Capture the cell that displays the provided text and extract its [x, y] central coordinate. 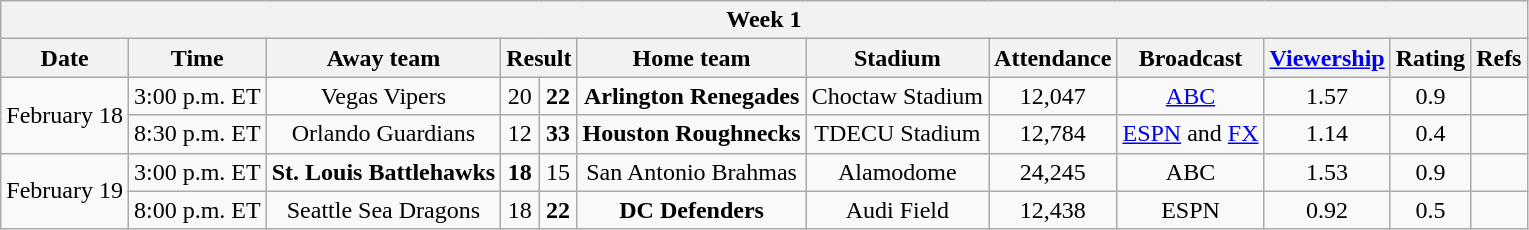
12 [520, 134]
February 18 [65, 115]
12,047 [1053, 96]
12,438 [1053, 210]
Orlando Guardians [383, 134]
Vegas Vipers [383, 96]
20 [520, 96]
15 [558, 172]
Stadium [897, 58]
Home team [692, 58]
Choctaw Stadium [897, 96]
DC Defenders [692, 210]
ESPN and FX [1190, 134]
Refs [1499, 58]
Audi Field [897, 210]
Away team [383, 58]
Date [65, 58]
1.14 [1327, 134]
1.53 [1327, 172]
San Antonio Brahmas [692, 172]
Seattle Sea Dragons [383, 210]
12,784 [1053, 134]
Result [539, 58]
0.4 [1430, 134]
8:30 p.m. ET [197, 134]
February 19 [65, 191]
Attendance [1053, 58]
Houston Roughnecks [692, 134]
Arlington Renegades [692, 96]
1.57 [1327, 96]
ESPN [1190, 210]
Rating [1430, 58]
33 [558, 134]
TDECU Stadium [897, 134]
Alamodome [897, 172]
St. Louis Battlehawks [383, 172]
Viewership [1327, 58]
Broadcast [1190, 58]
Week 1 [764, 20]
24,245 [1053, 172]
Time [197, 58]
0.5 [1430, 210]
8:00 p.m. ET [197, 210]
0.92 [1327, 210]
